Determine the [X, Y] coordinate at the center of the cell enclosing the given text.  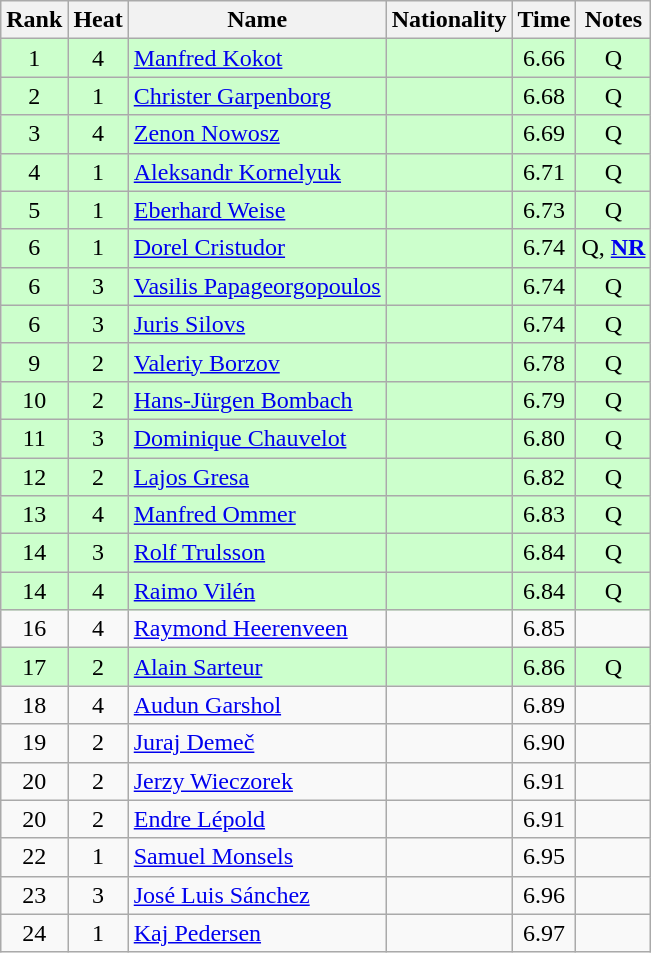
6.69 [544, 134]
Endre Lépold [257, 819]
13 [34, 515]
Manfred Kokot [257, 58]
22 [34, 857]
17 [34, 667]
11 [34, 438]
23 [34, 895]
6.90 [544, 743]
19 [34, 743]
10 [34, 400]
9 [34, 362]
Rank [34, 20]
6.73 [544, 210]
Dominique Chauvelot [257, 438]
16 [34, 629]
Vasilis Papageorgopoulos [257, 286]
Manfred Ommer [257, 515]
Audun Garshol [257, 705]
Nationality [449, 20]
Juraj Demeč [257, 743]
6.79 [544, 400]
6.96 [544, 895]
6.97 [544, 933]
18 [34, 705]
Christer Garpenborg [257, 96]
Samuel Monsels [257, 857]
Raymond Heerenveen [257, 629]
Raimo Vilén [257, 591]
6.80 [544, 438]
Dorel Cristudor [257, 248]
Time [544, 20]
Valeriy Borzov [257, 362]
Hans-Jürgen Bombach [257, 400]
Lajos Gresa [257, 477]
Eberhard Weise [257, 210]
Kaj Pedersen [257, 933]
Aleksandr Kornelyuk [257, 172]
6.83 [544, 515]
Juris Silovs [257, 324]
6.66 [544, 58]
6.71 [544, 172]
Rolf Trulsson [257, 553]
Jerzy Wieczorek [257, 781]
24 [34, 933]
5 [34, 210]
Name [257, 20]
6.82 [544, 477]
6.78 [544, 362]
6.85 [544, 629]
6.89 [544, 705]
12 [34, 477]
6.95 [544, 857]
Zenon Nowosz [257, 134]
Alain Sarteur [257, 667]
Q, NR [614, 248]
6.68 [544, 96]
6.86 [544, 667]
Notes [614, 20]
José Luis Sánchez [257, 895]
Heat [98, 20]
